Capture the cell that displays the provided text and extract its [X, Y] central coordinate. 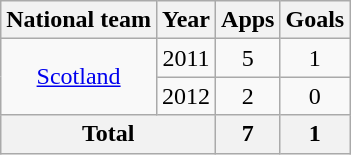
National team [79, 20]
2012 [186, 96]
Scotland [79, 77]
Total [108, 134]
0 [315, 96]
5 [248, 58]
7 [248, 134]
2 [248, 96]
Goals [315, 20]
Apps [248, 20]
2011 [186, 58]
Year [186, 20]
